Determine the (x, y) coordinate at the center of the cell enclosing the given text.  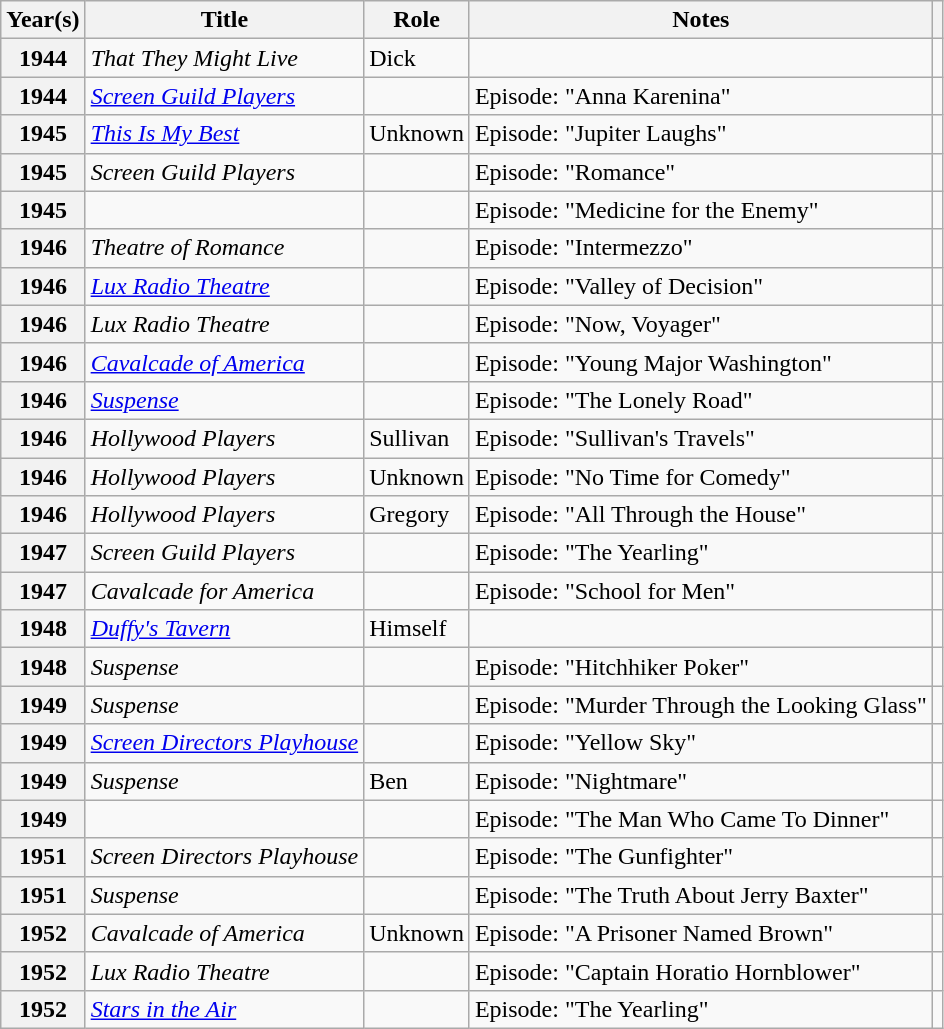
Duffy's Tavern (224, 629)
Episode: "The Lonely Road" (700, 400)
Episode: "The Gunfighter" (700, 857)
Episode: "Young Major Washington" (700, 362)
Role (417, 20)
Episode: "Hitchhiker Poker" (700, 667)
Stars in the Air (224, 1009)
Episode: "The Truth About Jerry Baxter" (700, 895)
Episode: "Yellow Sky" (700, 743)
Episode: "Murder Through the Looking Glass" (700, 705)
Gregory (417, 515)
Episode: "Anna Karenina" (700, 96)
That They Might Live (224, 58)
Ben (417, 781)
Episode: "Medicine for the Enemy" (700, 210)
Episode: "Valley of Decision" (700, 286)
Episode: "Sullivan's Travels" (700, 438)
Episode: "Captain Horatio Hornblower" (700, 971)
Year(s) (43, 20)
Episode: "Jupiter Laughs" (700, 134)
Episode: "A Prisoner Named Brown" (700, 933)
Notes (700, 20)
Episode: "Now, Voyager" (700, 324)
Episode: "All Through the House" (700, 515)
Episode: "The Man Who Came To Dinner" (700, 819)
Episode: "Intermezzo" (700, 248)
Episode: "No Time for Comedy" (700, 477)
Episode: "Romance" (700, 172)
This Is My Best (224, 134)
Episode: "School for Men" (700, 591)
Himself (417, 629)
Episode: "Nightmare" (700, 781)
Title (224, 20)
Cavalcade for America (224, 591)
Theatre of Romance (224, 248)
Sullivan (417, 438)
Dick (417, 58)
